Output the (X, Y) coordinate of the center of the cell containing the given text.  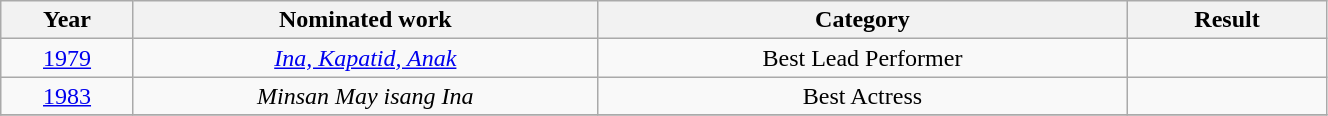
Minsan May isang Ina (365, 96)
Nominated work (365, 20)
1979 (68, 58)
Result (1228, 20)
Ina, Kapatid, Anak (365, 58)
Year (68, 20)
1983 (68, 96)
Best Actress (862, 96)
Category (862, 20)
Best Lead Performer (862, 58)
